Find where the given text appears and provide that cell's center as (x, y) coordinate. 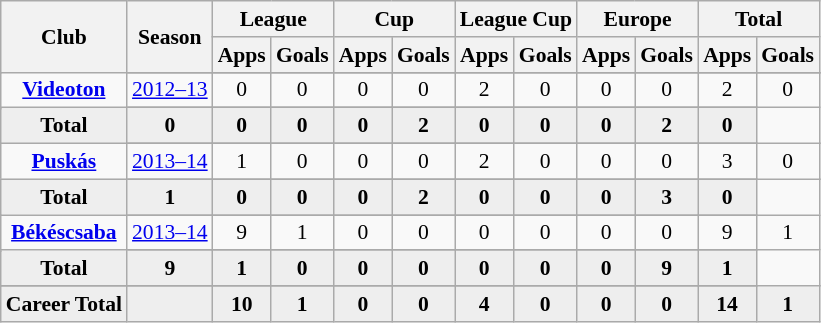
League (274, 19)
Season (170, 36)
Europe (638, 19)
2012–13 (170, 90)
Cup (394, 19)
10 (242, 304)
4 (484, 304)
Puskás (64, 162)
Career Total (64, 304)
Videoton (64, 90)
Békéscsaba (64, 233)
14 (727, 304)
League Cup (516, 19)
Club (64, 36)
